Output the [x, y] coordinate of the center of the cell containing the given text.  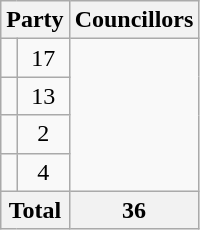
13 [43, 96]
Councillors [134, 20]
17 [43, 58]
Party [35, 20]
Total [35, 210]
2 [43, 134]
4 [43, 172]
36 [134, 210]
